Scan for the cell matching the given text and deliver its (x, y) coordinate at center. 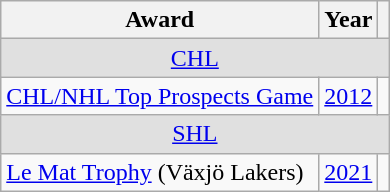
2021 (348, 172)
Year (348, 20)
CHL (195, 58)
Award (160, 20)
SHL (195, 134)
Le Mat Trophy (Växjö Lakers) (160, 172)
2012 (348, 96)
CHL/NHL Top Prospects Game (160, 96)
